Return [x, y] of the center of cell containing provided text 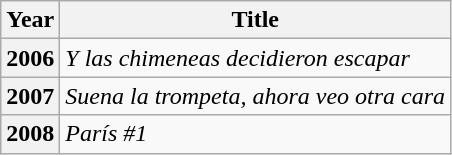
París #1 [256, 134]
Y las chimeneas decidieron escapar [256, 58]
2006 [30, 58]
2007 [30, 96]
Year [30, 20]
2008 [30, 134]
Suena la trompeta, ahora veo otra cara [256, 96]
Title [256, 20]
